Identify which cell holds the provided text, then report its [x, y] central coordinate. 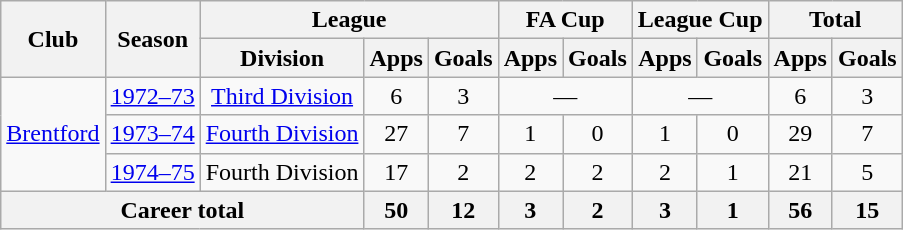
27 [396, 134]
21 [800, 172]
29 [800, 134]
56 [800, 210]
FA Cup [565, 20]
Total [835, 20]
1974–75 [152, 172]
Brentford [53, 134]
17 [396, 172]
League [349, 20]
12 [463, 210]
League Cup [700, 20]
15 [867, 210]
Third Division [282, 96]
1972–73 [152, 96]
1973–74 [152, 134]
Club [53, 39]
Division [282, 58]
Career total [182, 210]
50 [396, 210]
5 [867, 172]
Season [152, 39]
